Identify which cell holds the provided text, then report its (x, y) central coordinate. 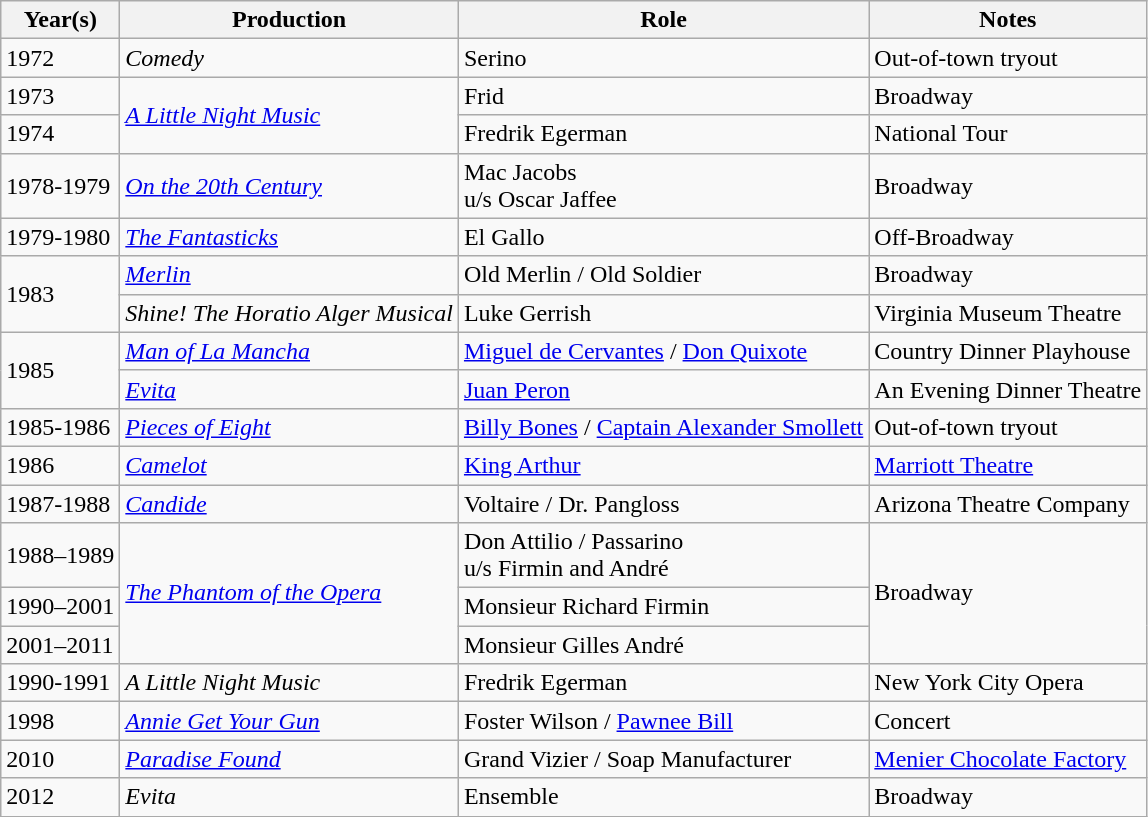
1988–1989 (60, 556)
Production (290, 20)
Miguel de Cervantes / Don Quixote (663, 351)
1974 (60, 134)
1972 (60, 58)
Annie Get Your Gun (290, 721)
Marriott Theatre (1008, 465)
Mac Jacobsu/s Oscar Jaffee (663, 186)
El Gallo (663, 237)
1990-1991 (60, 683)
The Fantasticks (290, 237)
Voltaire / Dr. Pangloss (663, 503)
The Phantom of the Opera (290, 594)
1979-1980 (60, 237)
2001–2011 (60, 645)
Merlin (290, 275)
1985-1986 (60, 427)
1990–2001 (60, 607)
Serino (663, 58)
Candide (290, 503)
Menier Chocolate Factory (1008, 759)
1987-1988 (60, 503)
New York City Opera (1008, 683)
Off-Broadway (1008, 237)
Arizona Theatre Company (1008, 503)
1983 (60, 294)
Monsieur Gilles André (663, 645)
1973 (60, 96)
Pieces of Eight (290, 427)
Paradise Found (290, 759)
1998 (60, 721)
Camelot (290, 465)
Don Attilio / Passarinou/s Firmin and André (663, 556)
On the 20th Century (290, 186)
1985 (60, 370)
Notes (1008, 20)
Year(s) (60, 20)
Comedy (290, 58)
An Evening Dinner Theatre (1008, 389)
Ensemble (663, 797)
Virginia Museum Theatre (1008, 313)
Frid (663, 96)
Grand Vizier / Soap Manufacturer (663, 759)
Billy Bones / Captain Alexander Smollett (663, 427)
1978-1979 (60, 186)
Foster Wilson / Pawnee Bill (663, 721)
Juan Peron (663, 389)
Luke Gerrish (663, 313)
2012 (60, 797)
Concert (1008, 721)
King Arthur (663, 465)
Man of La Mancha (290, 351)
Country Dinner Playhouse (1008, 351)
1986 (60, 465)
Monsieur Richard Firmin (663, 607)
Shine! The Horatio Alger Musical (290, 313)
National Tour (1008, 134)
2010 (60, 759)
Old Merlin / Old Soldier (663, 275)
Role (663, 20)
